Capture the cell that displays the provided text and extract its (X, Y) central coordinate. 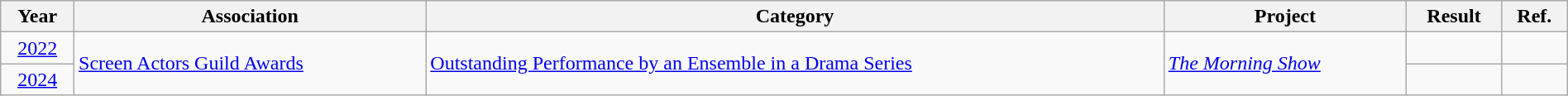
The Morning Show (1285, 64)
Project (1285, 17)
Ref. (1534, 17)
Result (1454, 17)
Category (795, 17)
Association (250, 17)
Year (38, 17)
Screen Actors Guild Awards (250, 64)
2024 (38, 79)
Outstanding Performance by an Ensemble in a Drama Series (795, 64)
2022 (38, 48)
